Provide the (x, y) coordinate of the cell's center where the given text is located.  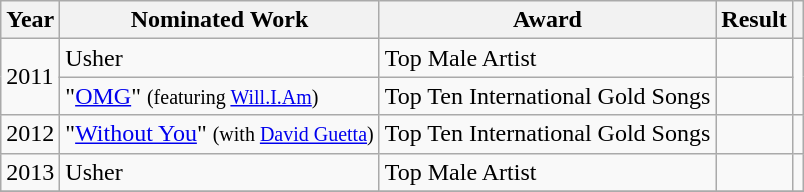
2013 (30, 172)
2012 (30, 134)
2011 (30, 77)
Nominated Work (220, 20)
"Without You" (with David Guetta) (220, 134)
Result (754, 20)
Award (548, 20)
"OMG" (featuring Will.I.Am) (220, 96)
Year (30, 20)
